Search for the cell housing the specified text and yield its (x, y) center coordinate. 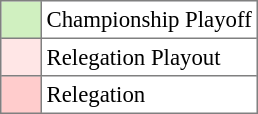
Relegation (149, 95)
Championship Playoff (149, 20)
Relegation Playout (149, 57)
